Capture the cell that displays the provided text and extract its (x, y) central coordinate. 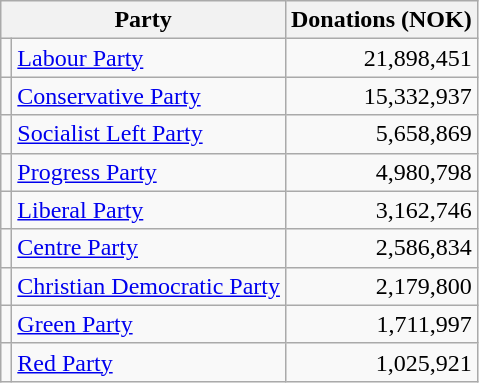
2,586,834 (381, 248)
Donations (NOK) (381, 20)
Red Party (149, 362)
Christian Democratic Party (149, 286)
5,658,869 (381, 134)
Socialist Left Party (149, 134)
3,162,746 (381, 210)
1,025,921 (381, 362)
2,179,800 (381, 286)
Green Party (149, 324)
Labour Party (149, 58)
Progress Party (149, 172)
4,980,798 (381, 172)
Party (144, 20)
1,711,997 (381, 324)
Conservative Party (149, 96)
21,898,451 (381, 58)
15,332,937 (381, 96)
Liberal Party (149, 210)
Centre Party (149, 248)
